Detect which cell encompasses the target text, then output its [x, y] center coordinate. 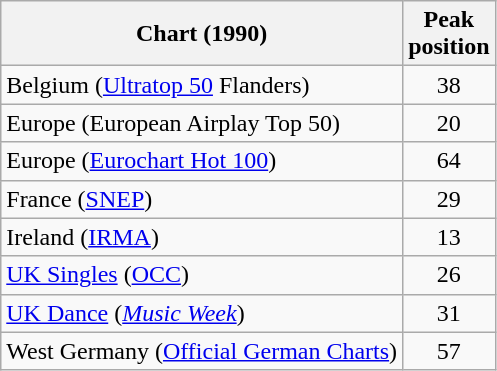
38 [449, 85]
57 [449, 351]
29 [449, 199]
France (SNEP) [202, 199]
Europe (European Airplay Top 50) [202, 123]
64 [449, 161]
20 [449, 123]
13 [449, 237]
Peakposition [449, 34]
31 [449, 313]
Ireland (IRMA) [202, 237]
Europe (Eurochart Hot 100) [202, 161]
Chart (1990) [202, 34]
West Germany (Official German Charts) [202, 351]
UK Singles (OCC) [202, 275]
UK Dance (Music Week) [202, 313]
26 [449, 275]
Belgium (Ultratop 50 Flanders) [202, 85]
